Scan for the cell matching the given text and deliver its (X, Y) coordinate at center. 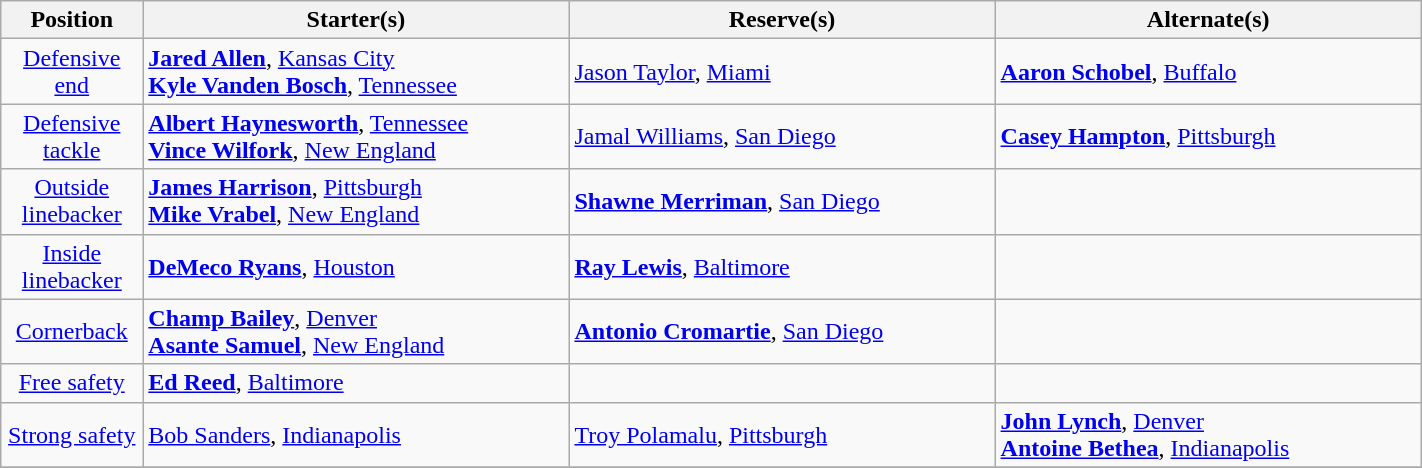
Aaron Schobel, Buffalo (1208, 72)
Inside linebacker (72, 266)
Position (72, 20)
Antonio Cromartie, San Diego (782, 332)
Champ Bailey, Denver Asante Samuel, New England (356, 332)
Troy Polamalu, Pittsburgh (782, 434)
DeMeco Ryans, Houston (356, 266)
Free safety (72, 383)
Strong safety (72, 434)
Jason Taylor, Miami (782, 72)
Defensive tackle (72, 136)
Jamal Williams, San Diego (782, 136)
Defensive end (72, 72)
James Harrison, Pittsburgh Mike Vrabel, New England (356, 202)
John Lynch, Denver Antoine Bethea, Indianapolis (1208, 434)
Starter(s) (356, 20)
Outside linebacker (72, 202)
Ed Reed, Baltimore (356, 383)
Shawne Merriman, San Diego (782, 202)
Cornerback (72, 332)
Albert Haynesworth, Tennessee Vince Wilfork, New England (356, 136)
Reserve(s) (782, 20)
Bob Sanders, Indianapolis (356, 434)
Alternate(s) (1208, 20)
Ray Lewis, Baltimore (782, 266)
Casey Hampton, Pittsburgh (1208, 136)
Jared Allen, Kansas City Kyle Vanden Bosch, Tennessee (356, 72)
